Return (X, Y) of the center of cell containing provided text 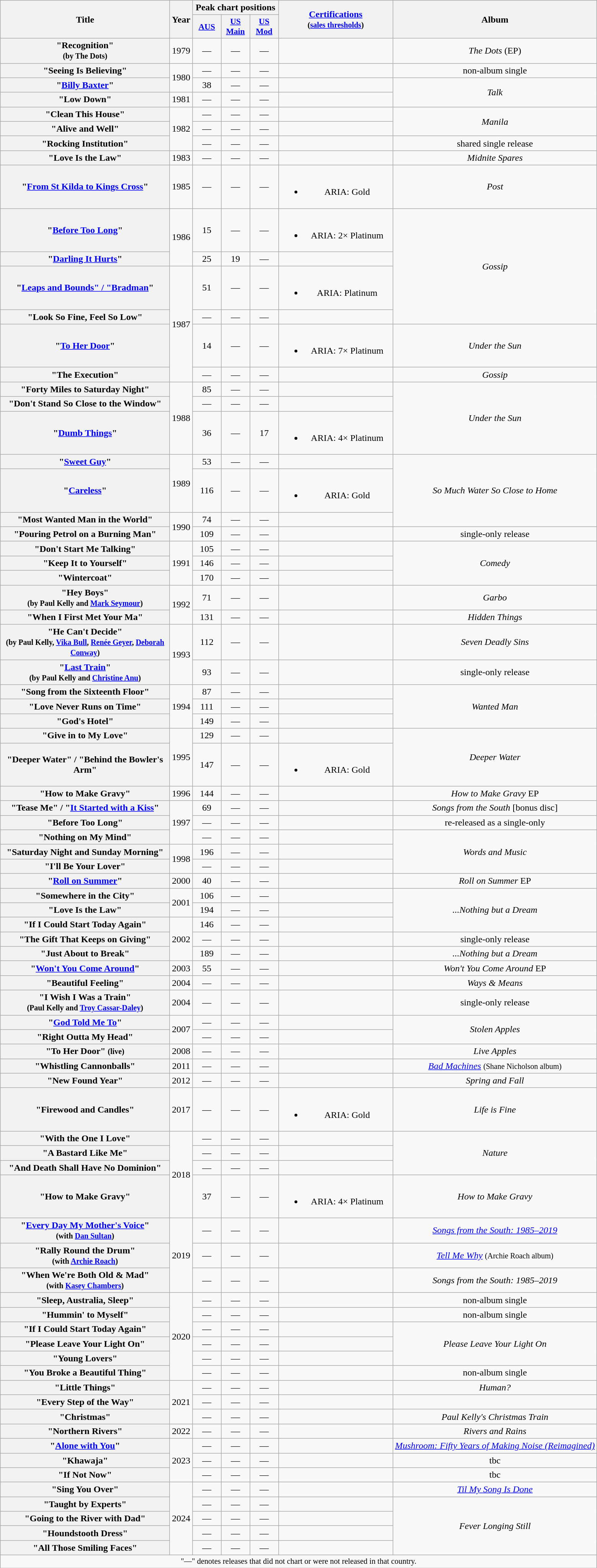
93 (207, 672)
Certifications(sales thresholds) (336, 19)
"Won't You Come Around" (85, 968)
"Little Things" (85, 1387)
17 (264, 432)
Manila (495, 121)
"Darling It Hurts" (85, 259)
"From St Kilda to Kings Cross" (85, 187)
1983 (181, 158)
2001 (181, 902)
"Sing You Over" (85, 1490)
2007 (181, 1030)
1981 (181, 100)
"To Her Door" (85, 346)
Rivers and Rains (495, 1431)
"Give in to My Love" (85, 736)
15 (207, 230)
1994 (181, 706)
2017 (181, 1109)
129 (207, 736)
36 (207, 432)
"Houndstooth Dress" (85, 1533)
"And Death Shall Have No Dominion" (85, 1168)
74 (207, 519)
Live Apples (495, 1051)
55 (207, 968)
14 (207, 346)
147 (207, 765)
ARIA: Platinum (336, 288)
2019 (181, 1255)
87 (207, 692)
"Careless" (85, 491)
"Last Train" (by Paul Kelly and Christine Anu) (85, 672)
How to Make Gravy (495, 1196)
"Recognition" (by The Dots) (85, 51)
"Going to the River with Dad" (85, 1519)
131 (207, 617)
Stolen Apples (495, 1030)
1980 (181, 78)
1985 (181, 187)
196 (207, 852)
"Most Wanted Man in the World" (85, 519)
"I Wish I Was a Train" (Paul Kelly and Troy Cassar-Daley) (85, 1003)
shared single release (495, 143)
Ways & Means (495, 983)
"Whistling Cannonballs" (85, 1066)
109 (207, 534)
Nature (495, 1153)
"Alive and Well" (85, 129)
"Dumb Things" (85, 432)
194 (207, 910)
"God's Hotel" (85, 721)
"Clean This House" (85, 114)
2000 (181, 881)
"Don't Stand So Close to the Window" (85, 404)
"God Told Me To" (85, 1022)
"Hey Boys" (by Paul Kelly and Mark Seymour) (85, 597)
189 (207, 954)
53 (207, 462)
Title (85, 19)
2020 (181, 1336)
1993 (181, 654)
Wanted Man (495, 706)
19 (236, 259)
"Every Step of the Way" (85, 1402)
"He Can't Decide" (by Paul Kelly, Vika Bull, Renée Geyer, Deborah Conway) (85, 642)
2023 (181, 1460)
"To Her Door" (live) (85, 1051)
ARIA: 7× Platinum (336, 346)
144 (207, 793)
Roll on Summer EP (495, 881)
1997 (181, 822)
"Right Outta My Head" (85, 1037)
"Keep It to Yourself" (85, 563)
The Dots (EP) (495, 51)
"Love Never Runs on Time" (85, 706)
US Mod (264, 27)
112 (207, 642)
"Don't Start Me Talking" (85, 548)
2018 (181, 1174)
Album (495, 19)
105 (207, 548)
"Somewhere in the City" (85, 895)
2024 (181, 1519)
"Just About to Break" (85, 954)
re-released as a single-only (495, 822)
Garbo (495, 597)
Comedy (495, 563)
"Forty Miles to Saturday Night" (85, 389)
"A Bastard Like Me" (85, 1153)
"The Execution" (85, 375)
AUS (207, 27)
170 (207, 578)
US Main (236, 27)
"Rocking Institution" (85, 143)
"Rally Round the Drum" (with Archie Roach) (85, 1255)
Won't You Come Around EP (495, 968)
1991 (181, 563)
51 (207, 288)
1987 (181, 324)
2002 (181, 939)
Spring and Fall (495, 1080)
85 (207, 389)
"You Broke a Beautiful Thing" (85, 1373)
"Leaps and Bounds" / "Bradman" (85, 288)
"Billy Baxter" (85, 85)
"—" denotes releases that did not chart or were not released in that country. (298, 1561)
Tell Me Why (Archie Roach album) (495, 1255)
Please Leave Your Light On (495, 1344)
"When I First Met Your Ma" (85, 617)
"Deeper Water" / "Behind the Bowler's Arm" (85, 765)
"Wintercoat" (85, 578)
Deeper Water (495, 757)
2011 (181, 1066)
Post (495, 187)
"Taught by Experts" (85, 1504)
"Seeing Is Believing" (85, 70)
ARIA: 2× Platinum (336, 230)
"Alone with You" (85, 1446)
"If Not Now" (85, 1475)
Mushroom: Fifty Years of Making Noise (Reimagined) (495, 1446)
Words and Music (495, 852)
"Saturday Night and Sunday Morning" (85, 852)
1982 (181, 129)
Bad Machines (Shane Nicholson album) (495, 1066)
"New Found Year" (85, 1080)
2012 (181, 1080)
2008 (181, 1051)
Fever Longing Still (495, 1526)
"Beautiful Feeling" (85, 983)
106 (207, 895)
Talk (495, 92)
"Roll on Summer" (85, 881)
1990 (181, 527)
111 (207, 706)
116 (207, 491)
"Nothing on My Mind" (85, 837)
1996 (181, 793)
1979 (181, 51)
25 (207, 259)
38 (207, 85)
"Northern Rivers" (85, 1431)
"The Gift That Keeps on Giving" (85, 939)
"Young Lovers" (85, 1358)
"With the One I Love" (85, 1138)
69 (207, 808)
"Sleep, Australia, Sleep" (85, 1300)
Midnite Spares (495, 158)
1988 (181, 418)
Peak chart positions (236, 8)
"Hummin' to Myself" (85, 1315)
2021 (181, 1402)
"Every Day My Mother's Voice" (with Dan Sultan) (85, 1231)
"When We're Both Old & Mad" (with Kasey Chambers) (85, 1281)
"Khawaja" (85, 1460)
2003 (181, 968)
1995 (181, 757)
"Christmas" (85, 1416)
Paul Kelly's Christmas Train (495, 1416)
"All Those Smiling Faces" (85, 1548)
"Pouring Petrol on a Burning Man" (85, 534)
Year (181, 19)
"Sweet Guy" (85, 462)
40 (207, 881)
"Low Down" (85, 100)
"Please Leave Your Light On" (85, 1344)
"Firewood and Candles" (85, 1109)
71 (207, 597)
Til My Song Is Done (495, 1490)
Human? (495, 1387)
Hidden Things (495, 617)
1992 (181, 605)
Seven Deadly Sins (495, 642)
"Song from the Sixteenth Floor" (85, 692)
How to Make Gravy EP (495, 793)
Life is Fine (495, 1109)
"Look So Fine, Feel So Low" (85, 317)
1989 (181, 483)
Songs from the South [bonus disc] (495, 808)
37 (207, 1196)
1998 (181, 859)
149 (207, 721)
2022 (181, 1431)
"I'll Be Your Lover" (85, 866)
1986 (181, 237)
"Tease Me" / "It Started with a Kiss" (85, 808)
So Much Water So Close to Home (495, 491)
